Identify which cell holds the provided text, then report its (x, y) central coordinate. 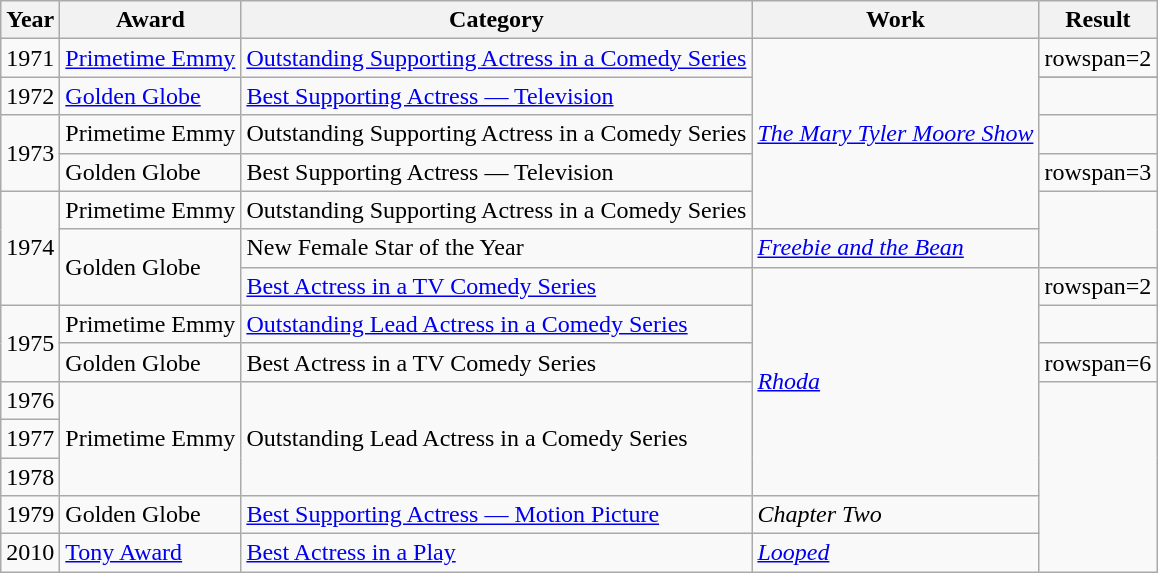
Work (896, 20)
1976 (30, 400)
Award (150, 20)
1975 (30, 343)
1979 (30, 515)
1973 (30, 153)
1972 (30, 96)
2010 (30, 553)
Rhoda (896, 381)
Chapter Two (896, 515)
Tony Award (150, 553)
Year (30, 20)
Looped (896, 553)
rowspan=3 (1098, 172)
1974 (30, 248)
Freebie and the Bean (896, 248)
Best Supporting Actress — Motion Picture (496, 515)
1977 (30, 438)
1978 (30, 477)
1971 (30, 58)
rowspan=6 (1098, 362)
Category (496, 20)
Result (1098, 20)
Best Actress in a Play (496, 553)
New Female Star of the Year (496, 248)
The Mary Tyler Moore Show (896, 134)
